Locate the cell with the specified text and output its [X, Y] center coordinate. 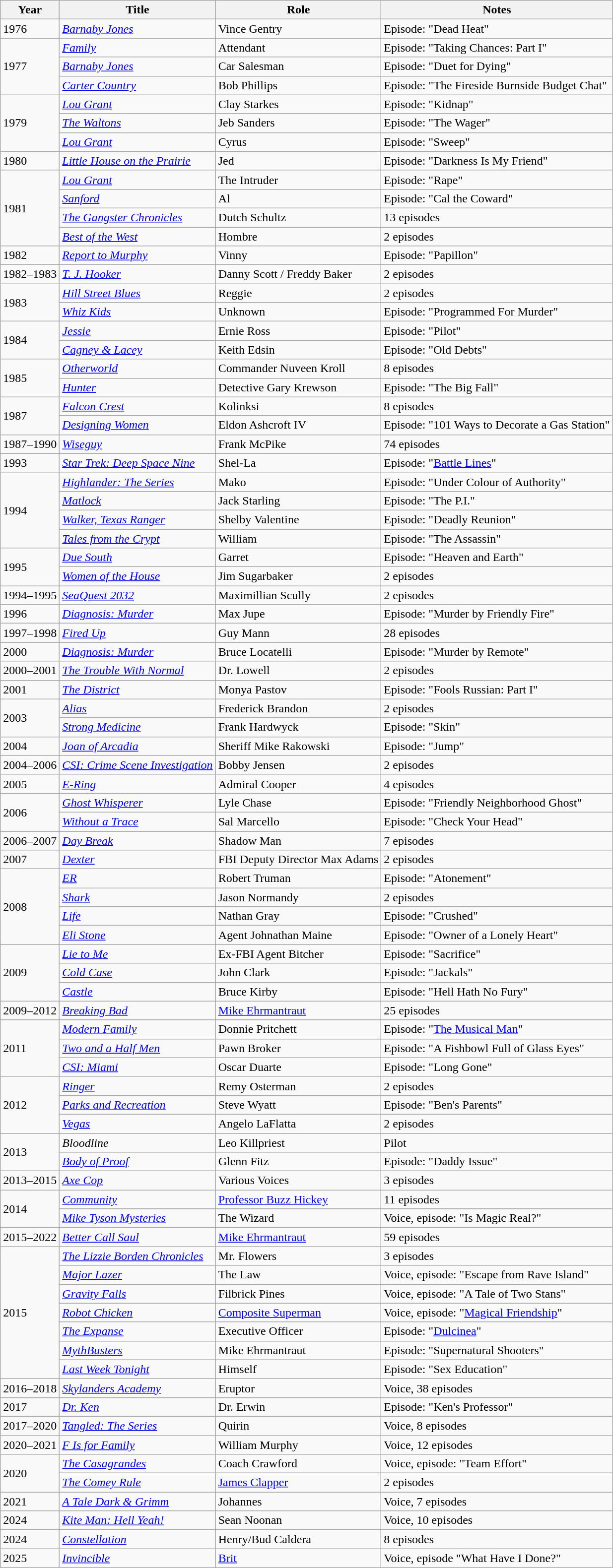
25 episodes [497, 1010]
Modern Family [137, 1029]
Jim Sugarbaker [298, 576]
Angelo LaFlatta [298, 1124]
2014 [30, 1209]
Kite Man: Hell Yeah! [137, 1520]
Tangled: The Series [137, 1426]
Family [137, 48]
Admiral Cooper [298, 784]
Frank McPike [298, 444]
Episode: "Sex Education" [497, 1369]
Constellation [137, 1539]
2017–2020 [30, 1426]
Bobby Jensen [298, 765]
Voice, episode: "A Tale of Two Stans" [497, 1294]
James Clapper [298, 1483]
Strong Medicine [137, 727]
2004 [30, 746]
1977 [30, 66]
The Gangster Chronicles [137, 217]
Episode: "The Wager" [497, 123]
Invincible [137, 1558]
Episode: "Taking Chances: Part I" [497, 48]
1985 [30, 378]
Parks and Recreation [137, 1105]
MythBusters [137, 1350]
Frederick Brandon [298, 708]
Lie to Me [137, 954]
Skylanders Academy [137, 1388]
Otherworld [137, 369]
74 episodes [497, 444]
Fired Up [137, 633]
Cagney & Lacey [137, 350]
Nathan Gray [298, 916]
A Tale Dark & Grimm [137, 1502]
Shark [137, 897]
Episode: "Heaven and Earth" [497, 558]
2008 [30, 907]
CSI: Crime Scene Investigation [137, 765]
2001 [30, 690]
1994 [30, 510]
2015 [30, 1313]
Agent Johnathan Maine [298, 935]
2009 [30, 973]
Filbrick Pines [298, 1294]
Voice, 38 episodes [497, 1388]
2003 [30, 718]
2016–2018 [30, 1388]
Donnie Pritchett [298, 1029]
Dr. Ken [137, 1407]
F Is for Family [137, 1445]
Episode: "Owner of a Lonely Heart" [497, 935]
Voice, 10 episodes [497, 1520]
Episode: "Sacrifice" [497, 954]
11 episodes [497, 1199]
Episode: "Check Your Head" [497, 821]
Bruce Locatelli [298, 652]
1996 [30, 614]
Major Lazer [137, 1275]
1997–1998 [30, 633]
Keith Edsin [298, 350]
Wiseguy [137, 444]
Falcon Crest [137, 406]
Episode: "Dead Heat" [497, 29]
Commander Nuveen Kroll [298, 369]
Sanford [137, 198]
Eruptor [298, 1388]
1982–1983 [30, 274]
Voice, 7 episodes [497, 1502]
Episode: "101 Ways to Decorate a Gas Station" [497, 425]
Johannes [298, 1502]
2012 [30, 1105]
Sean Noonan [298, 1520]
The Comey Rule [137, 1483]
Cold Case [137, 973]
13 episodes [497, 217]
Episode: "Long Gone" [497, 1067]
Guy Mann [298, 633]
Episode: "Fools Russian: Part I" [497, 690]
Ex-FBI Agent Bitcher [298, 954]
Episode: "Hell Hath No Fury" [497, 992]
Life [137, 916]
28 episodes [497, 633]
The Trouble With Normal [137, 671]
2020 [30, 1473]
Without a Trace [137, 821]
2004–2006 [30, 765]
Vegas [137, 1124]
Ghost Whisperer [137, 803]
Bob Phillips [298, 85]
Mr. Flowers [298, 1256]
1980 [30, 161]
Whiz Kids [137, 312]
Episode: "Rape" [497, 180]
Sal Marcello [298, 821]
Episode: "Skin" [497, 727]
William [298, 538]
1981 [30, 208]
Episode: "The Fireside Burnside Budget Chat" [497, 85]
Title [137, 10]
2015–2022 [30, 1237]
Coach Crawford [298, 1464]
2025 [30, 1558]
The Lizzie Borden Chronicles [137, 1256]
Year [30, 10]
Dr. Erwin [298, 1407]
Sheriff Mike Rakowski [298, 746]
Alias [137, 708]
Executive Officer [298, 1331]
Dexter [137, 860]
Leo Killpriest [298, 1142]
Episode: "Daddy Issue" [497, 1162]
SeaQuest 2032 [137, 595]
Episode: "Crushed" [497, 916]
Various Voices [298, 1181]
Castle [137, 992]
Eli Stone [137, 935]
Glenn Fitz [298, 1162]
2011 [30, 1048]
Women of the House [137, 576]
Oscar Duarte [298, 1067]
Episode: "Deadly Reunion" [497, 519]
John Clark [298, 973]
The Wizard [298, 1218]
Voice, 8 episodes [497, 1426]
Episode: "Papillon" [497, 255]
Composite Superman [298, 1313]
Role [298, 10]
Mako [298, 482]
Vinny [298, 255]
Clay Starkes [298, 104]
Episode: "Sweep" [497, 142]
Episode: "Ken's Professor" [497, 1407]
1976 [30, 29]
Episode: "The Musical Man" [497, 1029]
Shelby Valentine [298, 519]
Two and a Half Men [137, 1048]
Episode: "Murder by Friendly Fire" [497, 614]
Voice, 12 episodes [497, 1445]
59 episodes [497, 1237]
2017 [30, 1407]
2006–2007 [30, 841]
Hunter [137, 387]
Episode: "The P.I." [497, 501]
1987–1990 [30, 444]
Jack Starling [298, 501]
Episode: "The Assassin" [497, 538]
Voice, episode "What Have I Done?" [497, 1558]
Dutch Schultz [298, 217]
Cyrus [298, 142]
Robot Chicken [137, 1313]
Episode: "Murder by Remote" [497, 652]
Designing Women [137, 425]
Episode: "Pilot" [497, 331]
Hombre [298, 237]
2007 [30, 860]
Garret [298, 558]
Mike Tyson Mysteries [137, 1218]
ER [137, 878]
Ringer [137, 1086]
Episode: "Atonement" [497, 878]
William Murphy [298, 1445]
Star Trek: Deep Space Nine [137, 463]
2000–2001 [30, 671]
The District [137, 690]
Community [137, 1199]
Jason Normandy [298, 897]
Episode: "Friendly Neighborhood Ghost" [497, 803]
Danny Scott / Freddy Baker [298, 274]
Voice, episode: "Is Magic Real?" [497, 1218]
Kolinksi [298, 406]
Highlander: The Series [137, 482]
Episode: "Jackals" [497, 973]
Remy Osterman [298, 1086]
Brit [298, 1558]
2021 [30, 1502]
Monya Pastov [298, 690]
E-Ring [137, 784]
Bruce Kirby [298, 992]
1993 [30, 463]
Episode: "The Big Fall" [497, 387]
4 episodes [497, 784]
Breaking Bad [137, 1010]
2013–2015 [30, 1181]
Himself [298, 1369]
1987 [30, 416]
Due South [137, 558]
Body of Proof [137, 1162]
2000 [30, 652]
The Intruder [298, 180]
Report to Murphy [137, 255]
1984 [30, 340]
1994–1995 [30, 595]
FBI Deputy Director Max Adams [298, 860]
Jessie [137, 331]
The Expanse [137, 1331]
Best of the West [137, 237]
Maximillian Scully [298, 595]
Robert Truman [298, 878]
Bloodline [137, 1142]
Walker, Texas Ranger [137, 519]
Steve Wyatt [298, 1105]
Jed [298, 161]
Shadow Man [298, 841]
Car Salesman [298, 66]
Episode: "Jump" [497, 746]
Episode: "Programmed For Murder" [497, 312]
Henry/Bud Caldera [298, 1539]
Jeb Sanders [298, 123]
Al [298, 198]
T. J. Hooker [137, 274]
Episode: "Ben's Parents" [497, 1105]
Detective Gary Krewson [298, 387]
Vince Gentry [298, 29]
Ernie Ross [298, 331]
Lyle Chase [298, 803]
Hill Street Blues [137, 293]
2006 [30, 812]
Episode: "Old Debts" [497, 350]
2009–2012 [30, 1010]
Frank Hardwyck [298, 727]
Episode: "Cal the Coward" [497, 198]
Tales from the Crypt [137, 538]
Episode: "Dulcinea" [497, 1331]
Episode: "Under Colour of Authority" [497, 482]
Little House on the Prairie [137, 161]
The Waltons [137, 123]
Episode: "A Fishbowl Full of Glass Eyes" [497, 1048]
Reggie [298, 293]
Carter Country [137, 85]
Shel-La [298, 463]
Gravity Falls [137, 1294]
Axe Cop [137, 1181]
Matlock [137, 501]
1982 [30, 255]
Unknown [298, 312]
Dr. Lowell [298, 671]
Pawn Broker [298, 1048]
Notes [497, 10]
Episode: "Supernatural Shooters" [497, 1350]
Attendant [298, 48]
1983 [30, 303]
Episode: "Duet for Dying" [497, 66]
Episode: "Kidnap" [497, 104]
1995 [30, 567]
Voice, episode: "Escape from Rave Island" [497, 1275]
Max Jupe [298, 614]
Pilot [497, 1142]
Voice, episode: "Team Effort" [497, 1464]
The Law [298, 1275]
CSI: Miami [137, 1067]
The Casagrandes [137, 1464]
Voice, episode: "Magical Friendship" [497, 1313]
Episode: "Battle Lines" [497, 463]
2005 [30, 784]
Quirin [298, 1426]
Professor Buzz Hickey [298, 1199]
Eldon Ashcroft IV [298, 425]
Last Week Tonight [137, 1369]
2020–2021 [30, 1445]
Better Call Saul [137, 1237]
Joan of Arcadia [137, 746]
1979 [30, 123]
2013 [30, 1152]
7 episodes [497, 841]
Episode: "Darkness Is My Friend" [497, 161]
Day Break [137, 841]
